Find where the given text appears and provide that cell's center as [X, Y] coordinate. 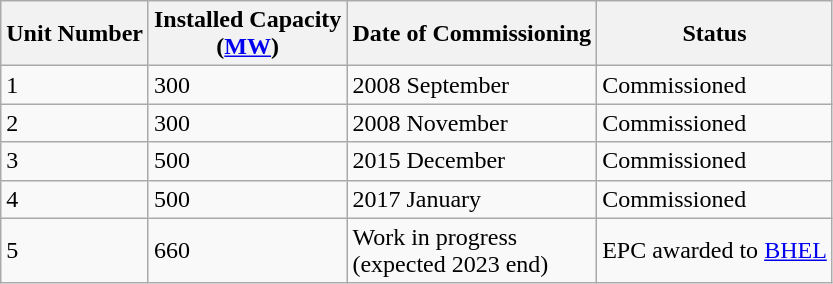
Work in progress (expected 2023 end) [472, 250]
Status [715, 34]
Date of Commissioning [472, 34]
4 [75, 199]
2 [75, 123]
2008 November [472, 123]
2015 December [472, 161]
Unit Number [75, 34]
EPC awarded to BHEL [715, 250]
Installed Capacity (MW) [247, 34]
5 [75, 250]
2017 January [472, 199]
2008 September [472, 85]
660 [247, 250]
3 [75, 161]
1 [75, 85]
